For the text-containing cell, return its midpoint in [X, Y] coordinate format. 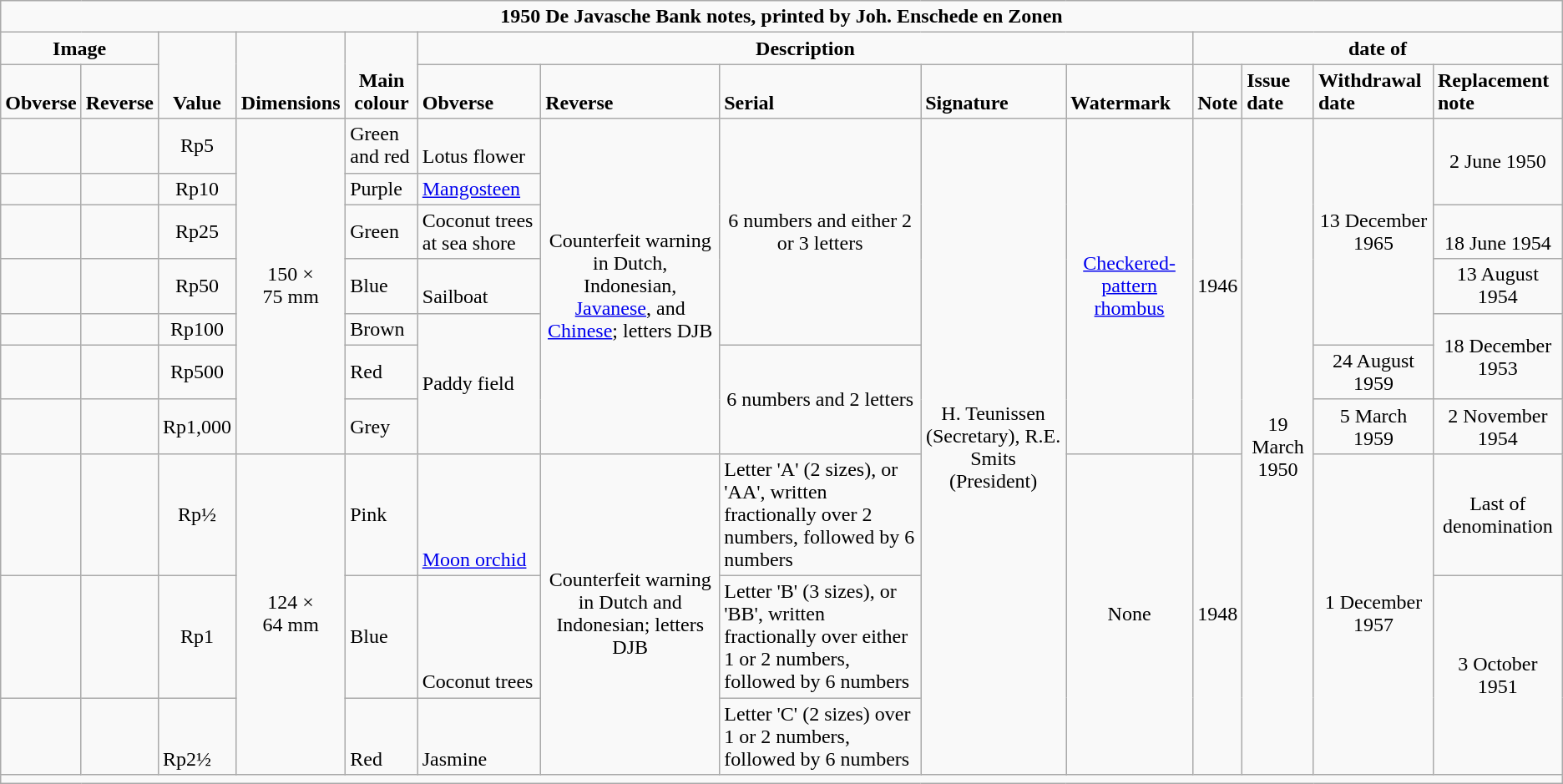
Rp50 [197, 286]
H. Teunissen (Secretary), R.E. Smits (President) [994, 447]
Rp100 [197, 329]
3 October 1951 [1498, 675]
Coconut trees at sea shore [479, 232]
Lotus flower [479, 145]
Grey [382, 426]
24 August 1959 [1373, 372]
19 March 1950 [1278, 447]
Rp1 [197, 636]
Replacement note [1498, 92]
Serial [820, 92]
Rp25 [197, 232]
Paddy field [479, 383]
13 December 1965 [1373, 232]
Pink [382, 514]
Issue date [1278, 92]
Mangosteen [479, 189]
Letter 'A' (2 sizes), or 'AA', written fractionally over 2 numbers, followed by 6 numbers [820, 514]
Sailboat [479, 286]
124 × 64 mm [291, 614]
Counterfeit warning in Dutch, Indonesian, Javanese, and Chinese; letters DJB [630, 286]
Letter 'B' (3 sizes), or 'BB', written fractionally over either 1 or 2 numbers, followed by 6 numbers [820, 636]
Brown [382, 329]
Signature [994, 92]
Jasmine [479, 736]
Note [1217, 92]
Image [80, 48]
1 December 1957 [1373, 614]
1950 De Javasche Bank notes, printed by Joh. Enschede en Zonen [781, 17]
13 August 1954 [1498, 286]
Dimensions [291, 75]
None [1130, 614]
Purple [382, 189]
Description [805, 48]
Counterfeit warning in Dutch and Indonesian; letters DJB [630, 614]
Checkered-pattern rhombus [1130, 286]
Rp2½ [197, 736]
Watermark [1130, 92]
date of [1378, 48]
Green and red [382, 145]
Green [382, 232]
5 March 1959 [1373, 426]
Moon orchid [479, 514]
2 November 1954 [1498, 426]
Rp1,000 [197, 426]
2 June 1950 [1498, 162]
Value [197, 75]
1948 [1217, 614]
Main colour [382, 75]
Rp5 [197, 145]
1946 [1217, 286]
150 × 75 mm [291, 286]
18 December 1953 [1498, 356]
Rp10 [197, 189]
Withdrawal date [1373, 92]
Coconut trees [479, 636]
Rp500 [197, 372]
Last of denomination [1498, 514]
6 numbers and either 2 or 3 letters [820, 232]
Letter 'C' (2 sizes) over 1 or 2 numbers, followed by 6 numbers [820, 736]
6 numbers and 2 letters [820, 399]
18 June 1954 [1498, 232]
Rp½ [197, 514]
